Extract the (X, Y) coordinate from the center of the cell holding the provided text.  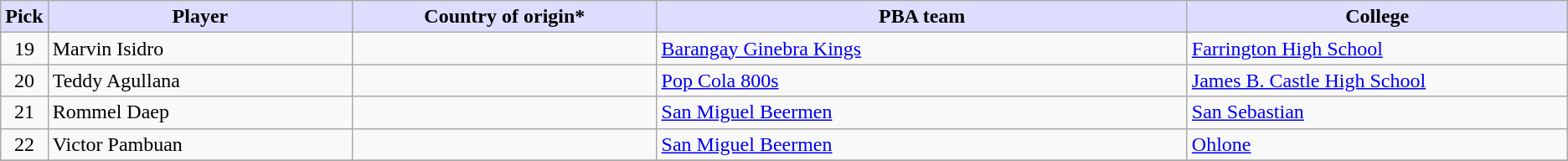
Farrington High School (1377, 49)
PBA team (921, 17)
21 (24, 112)
20 (24, 80)
James B. Castle High School (1377, 80)
Pop Cola 800s (921, 80)
College (1377, 17)
22 (24, 144)
Marvin Isidro (199, 49)
Barangay Ginebra Kings (921, 49)
Victor Pambuan (199, 144)
Ohlone (1377, 144)
Country of origin* (504, 17)
Rommel Daep (199, 112)
19 (24, 49)
Teddy Agullana (199, 80)
Pick (24, 17)
Player (199, 17)
San Sebastian (1377, 112)
